Extract the (x, y) coordinate from the center of the cell holding the provided text.  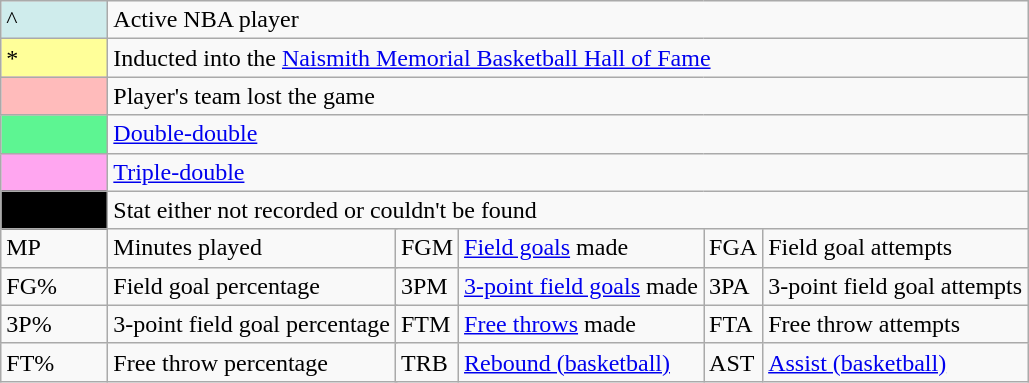
3-point field goals made (582, 286)
* (54, 58)
Stat either not recorded or couldn't be found (568, 210)
3P% (54, 324)
Active NBA player (568, 20)
Free throw percentage (252, 362)
Inducted into the Naismith Memorial Basketball Hall of Fame (568, 58)
3PM (426, 286)
MP (54, 248)
TRB (426, 362)
Double-double (568, 134)
Assist (basketball) (896, 362)
Free throws made (582, 324)
FT% (54, 362)
Free throw attempts (896, 324)
Triple-double (568, 172)
Field goals made (582, 248)
3PA (734, 286)
FTA (734, 324)
^ (54, 20)
FGA (734, 248)
FTM (426, 324)
3-point field goal attempts (896, 286)
FG% (54, 286)
Rebound (basketball) (582, 362)
Minutes played (252, 248)
Field goal percentage (252, 286)
3-point field goal percentage (252, 324)
FGM (426, 248)
Field goal attempts (896, 248)
Player's team lost the game (568, 96)
AST (734, 362)
